Provide the (x, y) coordinate of the cell's center where the given text is located.  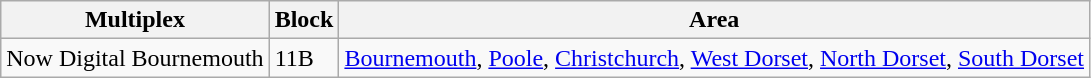
11B (304, 58)
Block (304, 20)
Multiplex (135, 20)
Now Digital Bournemouth (135, 58)
Bournemouth, Poole, Christchurch, West Dorset, North Dorset, South Dorset (714, 58)
Area (714, 20)
